From the cell containing the given text, extract its center point as (X, Y) coordinate. 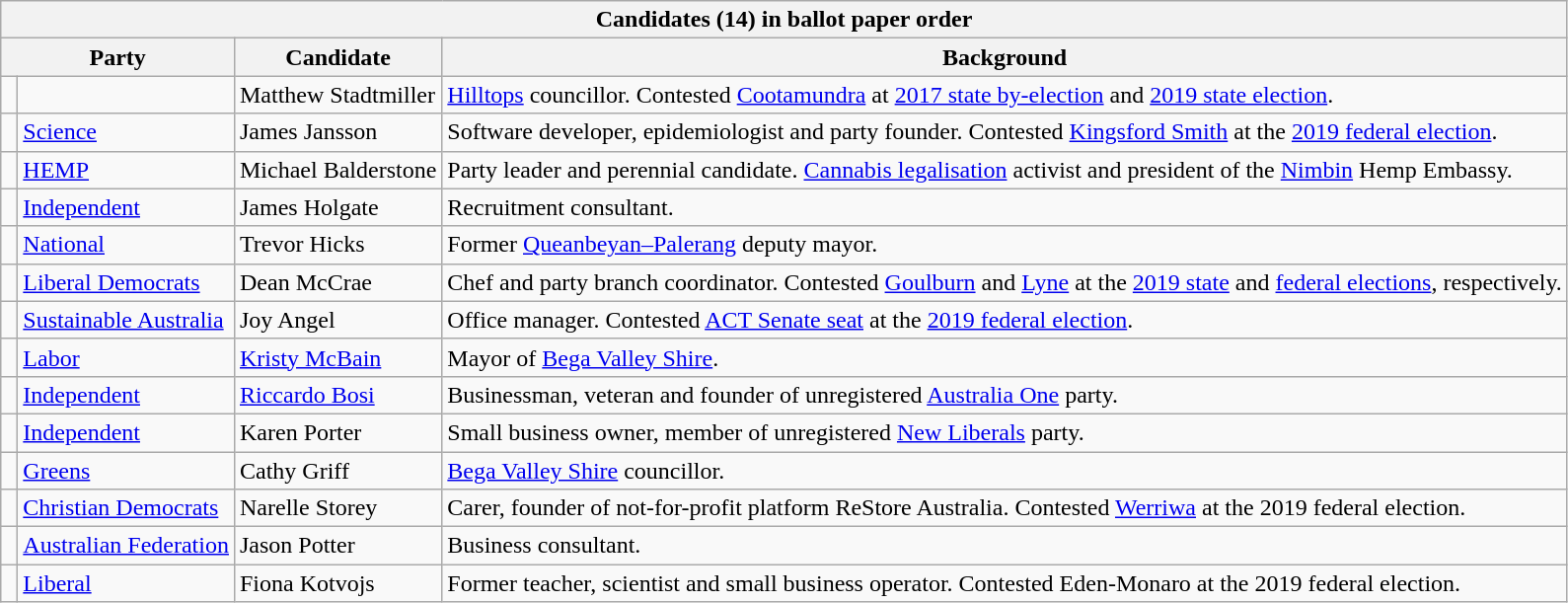
Candidates (14) in ballot paper order (784, 20)
Jason Potter (337, 546)
James Jansson (337, 132)
Science (126, 132)
Party leader and perennial candidate. Cannabis legalisation activist and president of the Nimbin Hemp Embassy. (1005, 170)
Liberal Democrats (126, 282)
Carer, founder of not-for-profit platform ReStore Australia. Contested Werriwa at the 2019 federal election. (1005, 508)
Former teacher, scientist and small business operator. Contested Eden-Monaro at the 2019 federal election. (1005, 583)
James Holgate (337, 207)
Small business owner, member of unregistered New Liberals party. (1005, 432)
National (126, 245)
Businessman, veteran and founder of unregistered Australia One party. (1005, 395)
Greens (126, 471)
Australian Federation (126, 546)
Mayor of Bega Valley Shire. (1005, 357)
Liberal (126, 583)
Michael Balderstone (337, 170)
Office manager. Contested ACT Senate seat at the 2019 federal election. (1005, 320)
Recruitment consultant. (1005, 207)
HEMP (126, 170)
Cathy Griff (337, 471)
Karen Porter (337, 432)
Joy Angel (337, 320)
Bega Valley Shire councillor. (1005, 471)
Riccardo Bosi (337, 395)
Kristy McBain (337, 357)
Matthew Stadtmiller (337, 95)
Chef and party branch coordinator. Contested Goulburn and Lyne at the 2019 state and federal elections, respectively. (1005, 282)
Software developer, epidemiologist and party founder. Contested Kingsford Smith at the 2019 federal election. (1005, 132)
Candidate (337, 57)
Fiona Kotvojs (337, 583)
Labor (126, 357)
Dean McCrae (337, 282)
Hilltops councillor. Contested Cootamundra at 2017 state by-election and 2019 state election. (1005, 95)
Sustainable Australia (126, 320)
Party (118, 57)
Christian Democrats (126, 508)
Background (1005, 57)
Narelle Storey (337, 508)
Business consultant. (1005, 546)
Trevor Hicks (337, 245)
Former Queanbeyan–Palerang deputy mayor. (1005, 245)
